Locate the cell with the specified text and output its [x, y] center coordinate. 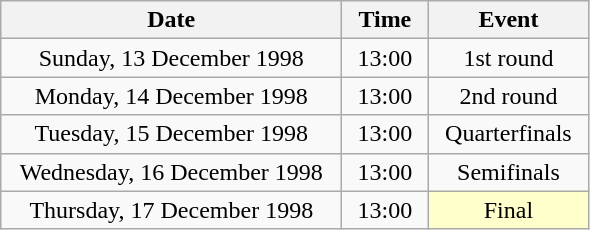
Thursday, 17 December 1998 [172, 210]
Time [385, 20]
Quarterfinals [508, 134]
Event [508, 20]
Monday, 14 December 1998 [172, 96]
1st round [508, 58]
2nd round [508, 96]
Wednesday, 16 December 1998 [172, 172]
Tuesday, 15 December 1998 [172, 134]
Date [172, 20]
Semifinals [508, 172]
Sunday, 13 December 1998 [172, 58]
Final [508, 210]
